Output the [X, Y] coordinate of the center of the cell containing the given text.  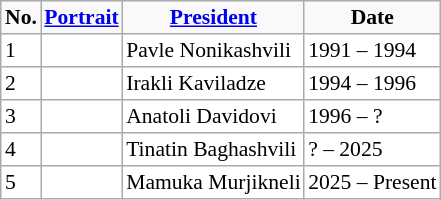
1991 – 1994 [372, 50]
2025 – Present [372, 182]
3 [20, 116]
Mamuka Murjikneli [213, 182]
Irakli Kaviladze [213, 84]
1994 – 1996 [372, 84]
1996 – ? [372, 116]
No. [20, 18]
2 [20, 84]
Tinatin Baghashvili [213, 150]
5 [20, 182]
? – 2025 [372, 150]
4 [20, 150]
Portrait [82, 18]
1 [20, 50]
President [213, 18]
Anatoli Davidovi [213, 116]
Date [372, 18]
Pavle Nonikashvili [213, 50]
